Extract the [x, y] coordinate from the center of the cell holding the provided text.  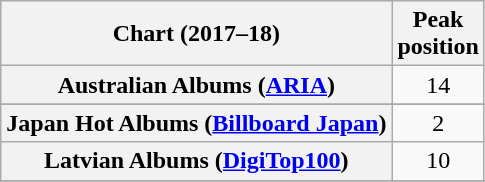
Peak position [438, 34]
Chart (2017–18) [196, 34]
2 [438, 123]
14 [438, 85]
Japan Hot Albums (Billboard Japan) [196, 123]
10 [438, 161]
Australian Albums (ARIA) [196, 85]
Latvian Albums (DigiTop100) [196, 161]
